From the cell containing the given text, extract its center point as [X, Y] coordinate. 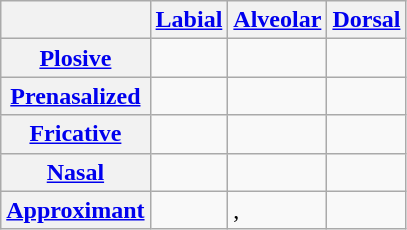
, [278, 210]
Plosive [76, 58]
Nasal [76, 172]
Dorsal [366, 20]
Prenasalized [76, 96]
Approximant [76, 210]
Alveolar [278, 20]
Labial [189, 20]
Fricative [76, 134]
